Return (X, Y) of the center of cell containing provided text 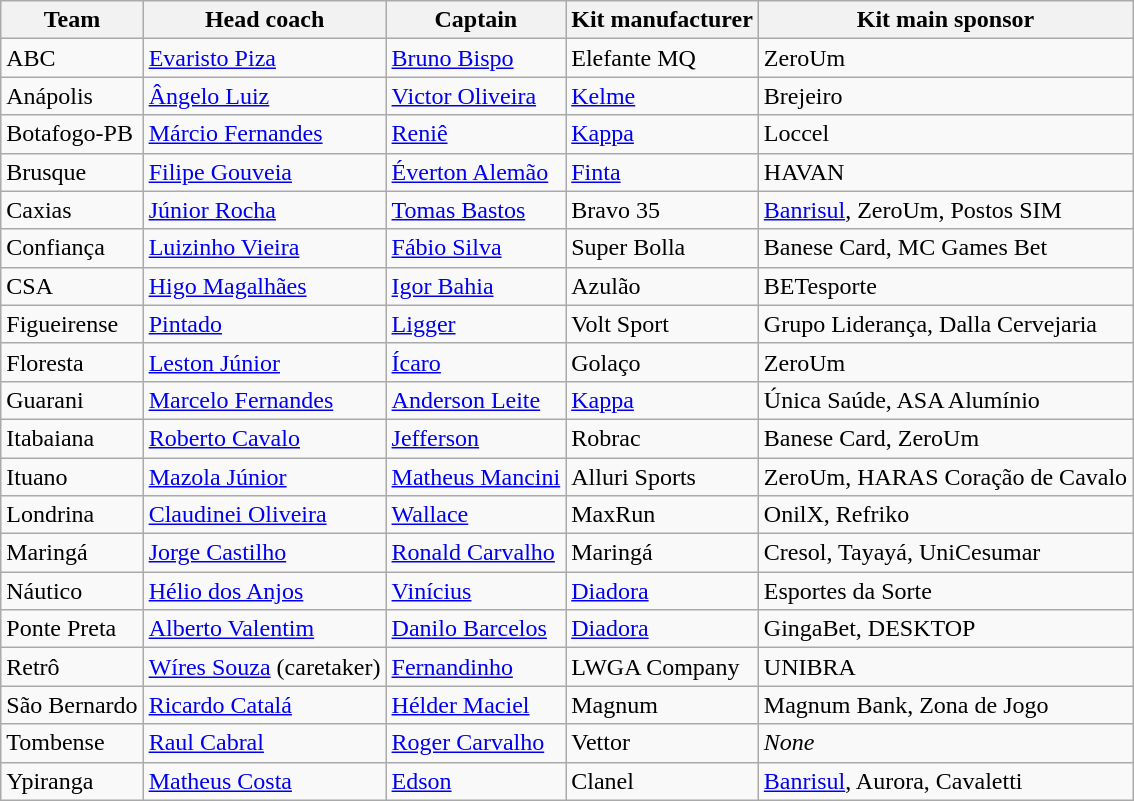
Kit main sponsor (945, 20)
Anderson Leite (476, 400)
Tomas Bastos (476, 210)
UNIBRA (945, 667)
Jorge Castilho (264, 553)
Brusque (72, 172)
Matheus Costa (264, 781)
Roger Carvalho (476, 743)
Retrô (72, 667)
Wíres Souza (caretaker) (264, 667)
São Bernardo (72, 705)
Mazola Júnior (264, 477)
Azulão (662, 286)
Captain (476, 20)
LWGA Company (662, 667)
ABC (72, 58)
Marcelo Fernandes (264, 400)
Márcio Fernandes (264, 134)
Londrina (72, 515)
Filipe Gouveia (264, 172)
None (945, 743)
Ponte Preta (72, 629)
Itabaiana (72, 438)
Banese Card, MC Games Bet (945, 248)
Ituano (72, 477)
Botafogo-PB (72, 134)
Guarani (72, 400)
Hélio dos Anjos (264, 591)
Leston Júnior (264, 362)
Brejeiro (945, 96)
Fernandinho (476, 667)
Pintado (264, 324)
Ronald Carvalho (476, 553)
Banese Card, ZeroUm (945, 438)
CSA (72, 286)
Náutico (72, 591)
Magnum (662, 705)
Floresta (72, 362)
Edson (476, 781)
Igor Bahia (476, 286)
Jefferson (476, 438)
Roberto Cavalo (264, 438)
Evaristo Piza (264, 58)
Volt Sport (662, 324)
Luizinho Vieira (264, 248)
Danilo Barcelos (476, 629)
MaxRun (662, 515)
Alberto Valentim (264, 629)
Cresol, Tayayá, UniCesumar (945, 553)
Magnum Bank, Zona de Jogo (945, 705)
Ligger (476, 324)
Caxias (72, 210)
GingaBet, DESKTOP (945, 629)
Grupo Liderança, Dalla Cervejaria (945, 324)
Clanel (662, 781)
Alluri Sports (662, 477)
Ypiranga (72, 781)
Ângelo Luiz (264, 96)
Júnior Rocha (264, 210)
Super Bolla (662, 248)
Banrisul, ZeroUm, Postos SIM (945, 210)
Wallace (476, 515)
ZeroUm, HARAS Coração de Cavalo (945, 477)
Head coach (264, 20)
Bruno Bispo (476, 58)
BETesporte (945, 286)
Golaço (662, 362)
Kit manufacturer (662, 20)
Ícaro (476, 362)
Raul Cabral (264, 743)
Figueirense (72, 324)
Banrisul, Aurora, Cavaletti (945, 781)
Higo Magalhães (264, 286)
Fábio Silva (476, 248)
Única Saúde, ASA Alumínio (945, 400)
Matheus Mancini (476, 477)
Hélder Maciel (476, 705)
Anápolis (72, 96)
Elefante MQ (662, 58)
Victor Oliveira (476, 96)
Tombense (72, 743)
Kelme (662, 96)
Robrac (662, 438)
Team (72, 20)
Bravo 35 (662, 210)
Loccel (945, 134)
Vettor (662, 743)
Ricardo Catalá (264, 705)
Esportes da Sorte (945, 591)
Claudinei Oliveira (264, 515)
Reniê (476, 134)
Finta (662, 172)
Confiança (72, 248)
OnilX, Refriko (945, 515)
HAVAN (945, 172)
Éverton Alemão (476, 172)
Vinícius (476, 591)
